Capture the cell that displays the provided text and extract its (x, y) central coordinate. 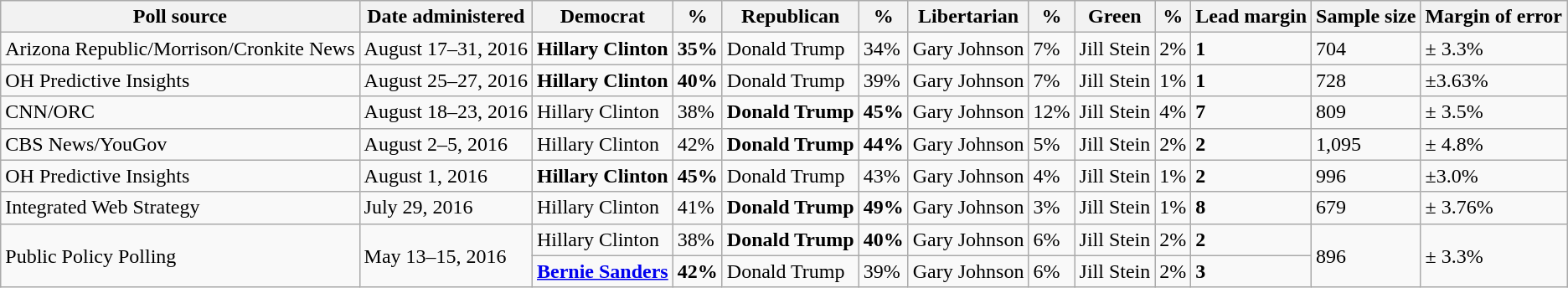
679 (1366, 208)
3 (1251, 271)
August 2–5, 2016 (446, 144)
Arizona Republic/Morrison/Cronkite News (180, 49)
Margin of error (1494, 17)
Green (1115, 17)
Lead margin (1251, 17)
Libertarian (968, 17)
41% (697, 208)
August 25–27, 2016 (446, 80)
May 13–15, 2016 (446, 255)
728 (1366, 80)
7 (1251, 112)
43% (883, 176)
44% (883, 144)
896 (1366, 255)
Public Policy Polling (180, 255)
Poll source (180, 17)
3% (1052, 208)
CBS News/YouGov (180, 144)
± 4.8% (1494, 144)
July 29, 2016 (446, 208)
5% (1052, 144)
996 (1366, 176)
Democrat (602, 17)
±3.0% (1494, 176)
Republican (791, 17)
35% (697, 49)
1,095 (1366, 144)
809 (1366, 112)
August 1, 2016 (446, 176)
12% (1052, 112)
704 (1366, 49)
Date administered (446, 17)
CNN/ORC (180, 112)
± 3.5% (1494, 112)
49% (883, 208)
± 3.76% (1494, 208)
August 18–23, 2016 (446, 112)
8 (1251, 208)
Bernie Sanders (602, 271)
±3.63% (1494, 80)
34% (883, 49)
Sample size (1366, 17)
Integrated Web Strategy (180, 208)
August 17–31, 2016 (446, 49)
